Pinpoint the cell where the given text exists, returning its [x, y] midpoint coordinate. 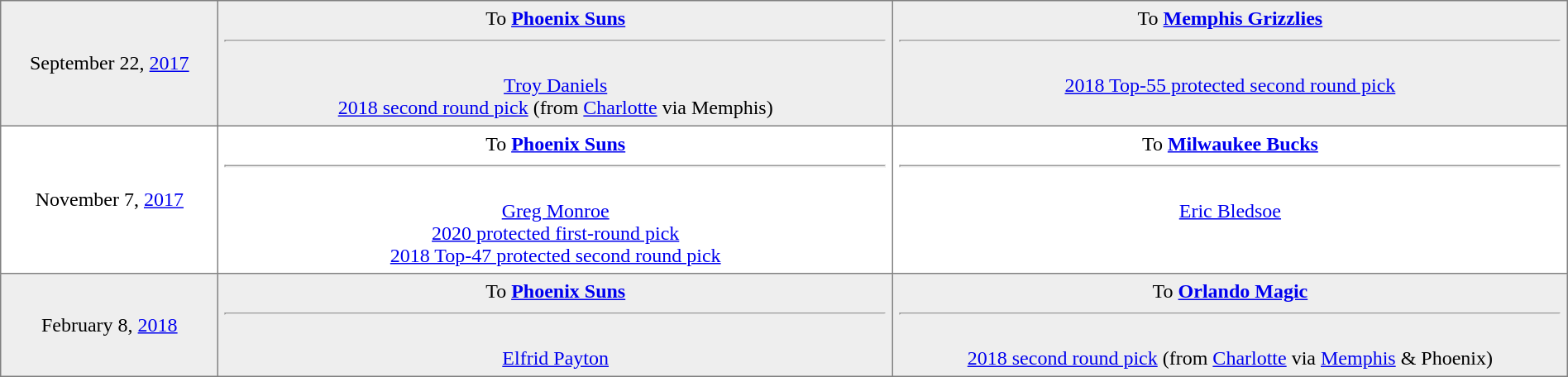
To Phoenix Suns Troy Daniels 2018 second round pick (from Charlotte via Memphis) [556, 64]
To Orlando Magic2018 second round pick (from Charlotte via Memphis & Phoenix) [1231, 325]
To Memphis Grizzlies2018 Top-55 protected second round pick [1231, 64]
To Milwaukee Bucks Eric Bledsoe [1231, 199]
To Phoenix Suns Elfrid Payton [556, 325]
November 7, 2017 [109, 199]
September 22, 2017 [109, 64]
To Phoenix Suns Greg Monroe 2020 protected first-round pick 2018 Top-47 protected second round pick [556, 199]
February 8, 2018 [109, 325]
